Detect which cell encompasses the target text, then output its [x, y] center coordinate. 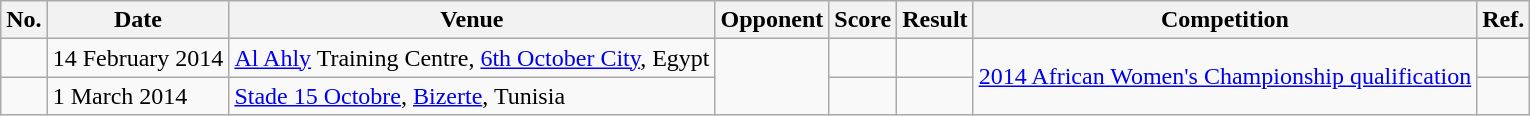
14 February 2014 [138, 58]
Result [935, 20]
Competition [1225, 20]
Date [138, 20]
No. [24, 20]
Venue [472, 20]
1 March 2014 [138, 96]
Score [863, 20]
2014 African Women's Championship qualification [1225, 77]
Ref. [1504, 20]
Opponent [772, 20]
Stade 15 Octobre, Bizerte, Tunisia [472, 96]
Al Ahly Training Centre, 6th October City, Egypt [472, 58]
